Output the (X, Y) coordinate of the center of the cell containing the given text.  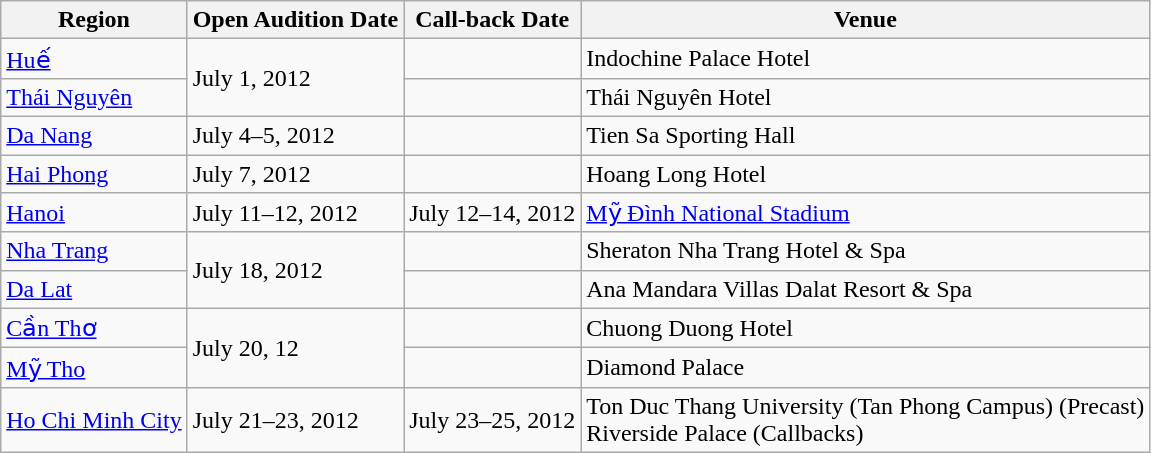
Hoang Long Hotel (866, 173)
Tien Sa Sporting Hall (866, 135)
Sheraton Nha Trang Hotel & Spa (866, 251)
Call-back Date (492, 20)
Nha Trang (94, 251)
Ana Mandara Villas Dalat Resort & Spa (866, 289)
Ton Duc Thang University (Tan Phong Campus) (Precast) Riverside Palace (Callbacks) (866, 420)
July 23–25, 2012 (492, 420)
July 18, 2012 (295, 270)
Hai Phong (94, 173)
Hanoi (94, 213)
Huế (94, 59)
July 20, 12 (295, 348)
Da Lat (94, 289)
July 7, 2012 (295, 173)
July 21–23, 2012 (295, 420)
Mỹ Tho (94, 368)
Diamond Palace (866, 368)
July 11–12, 2012 (295, 213)
Mỹ Đình National Stadium (866, 213)
July 1, 2012 (295, 78)
Cần Thơ (94, 328)
Thái Nguyên Hotel (866, 97)
Venue (866, 20)
Indochine Palace Hotel (866, 59)
July 4–5, 2012 (295, 135)
July 12–14, 2012 (492, 213)
Open Audition Date (295, 20)
Ho Chi Minh City (94, 420)
Chuong Duong Hotel (866, 328)
Thái Nguyên (94, 97)
Da Nang (94, 135)
Region (94, 20)
